Locate the cell with the specified text and output its [x, y] center coordinate. 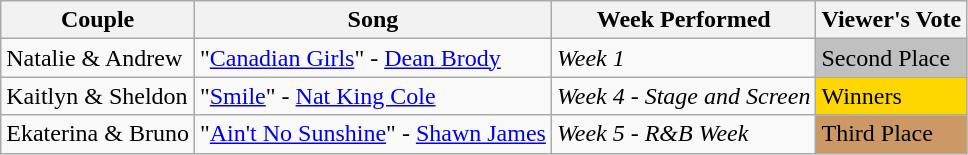
Week 5 - R&B Week [684, 134]
Ekaterina & Bruno [98, 134]
Second Place [892, 58]
Week 1 [684, 58]
Natalie & Andrew [98, 58]
Viewer's Vote [892, 20]
"Canadian Girls" - Dean Brody [372, 58]
Kaitlyn & Sheldon [98, 96]
Song [372, 20]
Third Place [892, 134]
Couple [98, 20]
"Ain't No Sunshine" - Shawn James [372, 134]
Winners [892, 96]
Week Performed [684, 20]
"Smile" - Nat King Cole [372, 96]
Week 4 - Stage and Screen [684, 96]
